Return the (X, Y) coordinate for the center point of the cell that contains the specified text.  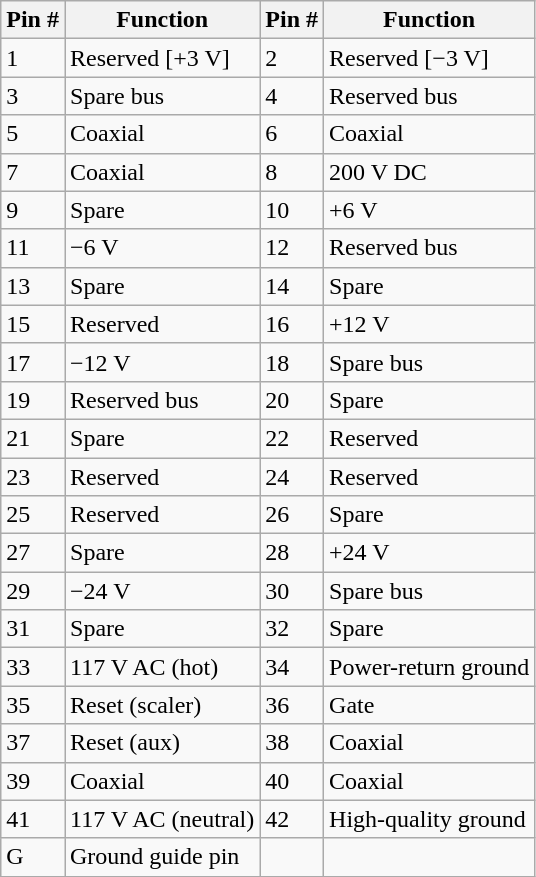
23 (33, 477)
−12 V (162, 362)
41 (33, 819)
30 (292, 591)
36 (292, 705)
13 (33, 286)
117 V AC (hot) (162, 667)
40 (292, 781)
7 (33, 172)
38 (292, 743)
Ground guide pin (162, 857)
16 (292, 324)
4 (292, 96)
31 (33, 629)
21 (33, 438)
14 (292, 286)
37 (33, 743)
20 (292, 400)
9 (33, 210)
Reserved [−3 V] (430, 58)
+24 V (430, 553)
34 (292, 667)
Reset (scaler) (162, 705)
5 (33, 134)
12 (292, 248)
10 (292, 210)
Reset (aux) (162, 743)
32 (292, 629)
200 V DC (430, 172)
39 (33, 781)
High-quality ground (430, 819)
27 (33, 553)
25 (33, 515)
33 (33, 667)
8 (292, 172)
−24 V (162, 591)
18 (292, 362)
3 (33, 96)
117 V AC (neutral) (162, 819)
11 (33, 248)
1 (33, 58)
6 (292, 134)
24 (292, 477)
35 (33, 705)
19 (33, 400)
42 (292, 819)
Reserved [+3 V] (162, 58)
+12 V (430, 324)
22 (292, 438)
G (33, 857)
26 (292, 515)
2 (292, 58)
28 (292, 553)
29 (33, 591)
−6 V (162, 248)
Power-return ground (430, 667)
+6 V (430, 210)
15 (33, 324)
Gate (430, 705)
17 (33, 362)
